Locate the cell with the specified text and output its [x, y] center coordinate. 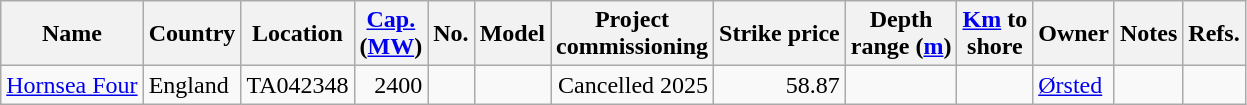
Hornsea Four [72, 85]
Location [298, 34]
Strike price [780, 34]
Km toshore [995, 34]
58.87 [780, 85]
Cap. (MW) [391, 34]
2400 [391, 85]
Cancelled 2025 [632, 85]
Owner [1074, 34]
Refs. [1214, 34]
Model [512, 34]
Ørsted [1074, 85]
Country [192, 34]
No. [451, 34]
Depthrange (m) [901, 34]
Notes [1148, 34]
TA042348 [298, 85]
England [192, 85]
Name [72, 34]
Projectcommissioning [632, 34]
